Detect which cell encompasses the target text, then output its (x, y) center coordinate. 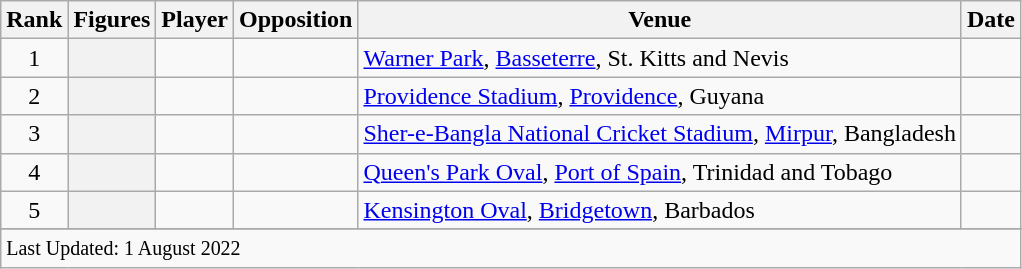
Venue (660, 20)
Opposition (296, 20)
Date (990, 20)
Kensington Oval, Bridgetown, Barbados (660, 210)
3 (34, 134)
4 (34, 172)
2 (34, 96)
Figures (112, 20)
5 (34, 210)
Player (195, 20)
Providence Stadium, Providence, Guyana (660, 96)
1 (34, 58)
Rank (34, 20)
Last Updated: 1 August 2022 (511, 248)
Queen's Park Oval, Port of Spain, Trinidad and Tobago (660, 172)
Warner Park, Basseterre, St. Kitts and Nevis (660, 58)
Sher-e-Bangla National Cricket Stadium, Mirpur, Bangladesh (660, 134)
